From the cell containing the given text, extract its center point as [x, y] coordinate. 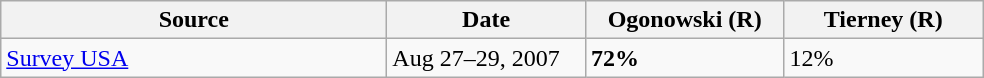
Survey USA [194, 58]
12% [884, 58]
Aug 27–29, 2007 [486, 58]
72% [684, 58]
Ogonowski (R) [684, 20]
Date [486, 20]
Source [194, 20]
Tierney (R) [884, 20]
